Pinpoint the cell where the given text exists, returning its (X, Y) midpoint coordinate. 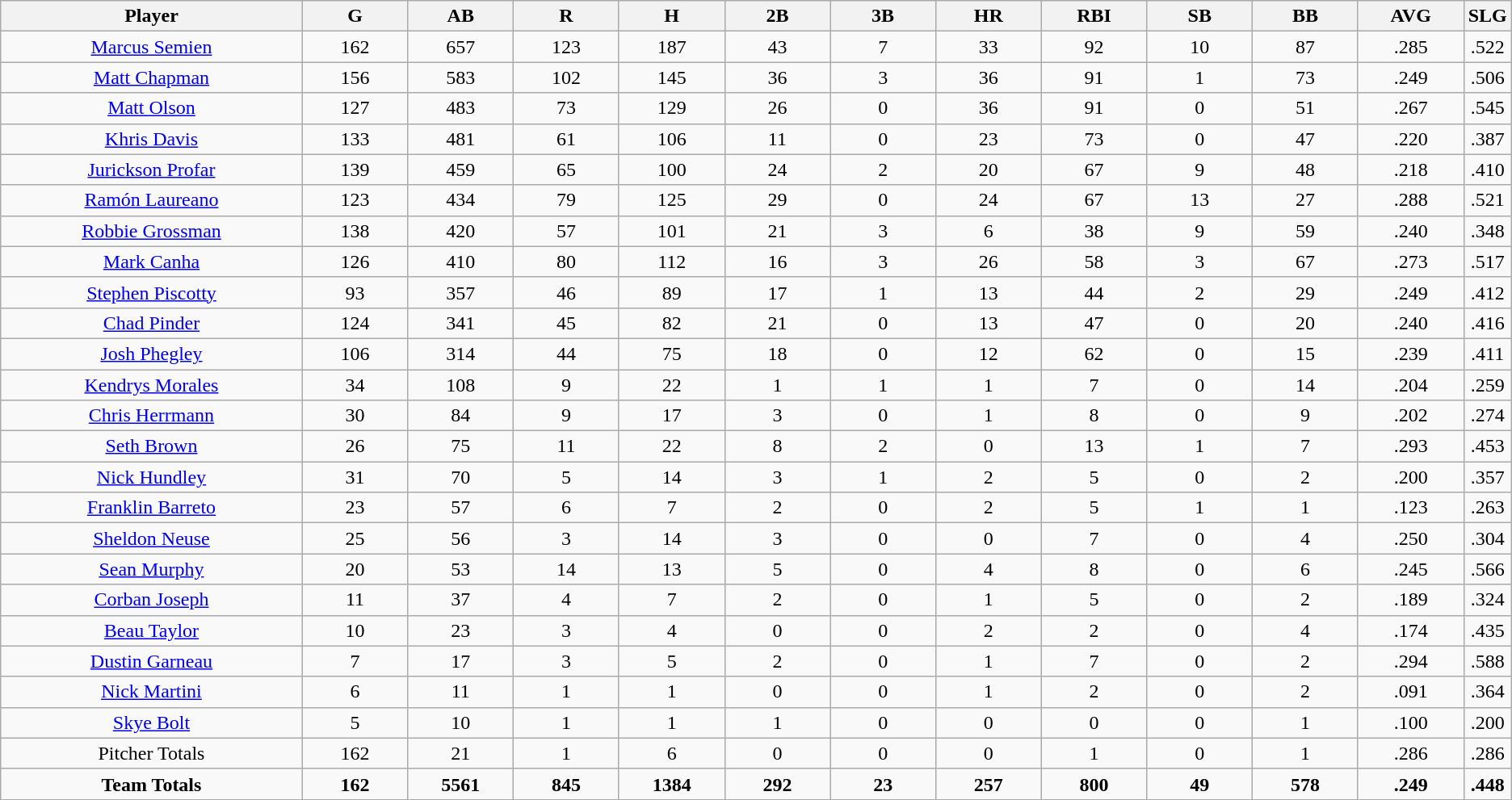
420 (460, 231)
257 (989, 784)
.273 (1410, 262)
.294 (1410, 661)
Marcus Semien (152, 47)
27 (1305, 200)
.091 (1410, 692)
61 (567, 139)
48 (1305, 170)
SLG (1488, 16)
12 (989, 354)
34 (355, 385)
187 (672, 47)
.416 (1488, 323)
HR (989, 16)
845 (567, 784)
.293 (1410, 446)
578 (1305, 784)
89 (672, 292)
.100 (1410, 723)
.412 (1488, 292)
410 (460, 262)
1384 (672, 784)
Seth Brown (152, 446)
62 (1094, 354)
Sean Murphy (152, 569)
.364 (1488, 692)
Chad Pinder (152, 323)
.245 (1410, 569)
.204 (1410, 385)
.263 (1488, 508)
Corban Joseph (152, 600)
108 (460, 385)
Jurickson Profar (152, 170)
2B (777, 16)
357 (460, 292)
65 (567, 170)
.304 (1488, 538)
SB (1200, 16)
87 (1305, 47)
79 (567, 200)
800 (1094, 784)
.274 (1488, 416)
657 (460, 47)
.357 (1488, 477)
Sheldon Neuse (152, 538)
Matt Olson (152, 108)
Robbie Grossman (152, 231)
.522 (1488, 47)
.348 (1488, 231)
138 (355, 231)
43 (777, 47)
.453 (1488, 446)
.324 (1488, 600)
38 (1094, 231)
292 (777, 784)
483 (460, 108)
AVG (1410, 16)
156 (355, 77)
53 (460, 569)
434 (460, 200)
133 (355, 139)
.588 (1488, 661)
Pitcher Totals (152, 753)
.123 (1410, 508)
Player (152, 16)
.448 (1488, 784)
Stephen Piscotty (152, 292)
126 (355, 262)
25 (355, 538)
.288 (1410, 200)
84 (460, 416)
92 (1094, 47)
125 (672, 200)
93 (355, 292)
Kendrys Morales (152, 385)
46 (567, 292)
70 (460, 477)
.174 (1410, 630)
31 (355, 477)
80 (567, 262)
.202 (1410, 416)
127 (355, 108)
Matt Chapman (152, 77)
37 (460, 600)
Nick Martini (152, 692)
Khris Davis (152, 139)
124 (355, 323)
Beau Taylor (152, 630)
481 (460, 139)
59 (1305, 231)
145 (672, 77)
.517 (1488, 262)
56 (460, 538)
.566 (1488, 569)
5561 (460, 784)
15 (1305, 354)
.435 (1488, 630)
.411 (1488, 354)
Ramón Laureano (152, 200)
.521 (1488, 200)
16 (777, 262)
Dustin Garneau (152, 661)
314 (460, 354)
.285 (1410, 47)
.506 (1488, 77)
.218 (1410, 170)
30 (355, 416)
18 (777, 354)
49 (1200, 784)
139 (355, 170)
.545 (1488, 108)
G (355, 16)
.410 (1488, 170)
Nick Hundley (152, 477)
102 (567, 77)
129 (672, 108)
45 (567, 323)
459 (460, 170)
.259 (1488, 385)
Chris Herrmann (152, 416)
3B (884, 16)
583 (460, 77)
.267 (1410, 108)
.239 (1410, 354)
.387 (1488, 139)
58 (1094, 262)
112 (672, 262)
.189 (1410, 600)
101 (672, 231)
82 (672, 323)
RBI (1094, 16)
33 (989, 47)
.250 (1410, 538)
100 (672, 170)
341 (460, 323)
51 (1305, 108)
Josh Phegley (152, 354)
Mark Canha (152, 262)
Franklin Barreto (152, 508)
H (672, 16)
AB (460, 16)
Skye Bolt (152, 723)
.220 (1410, 139)
R (567, 16)
Team Totals (152, 784)
BB (1305, 16)
